Provide the (x, y) coordinate of the cell's center where the given text is located.  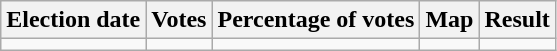
Election date (74, 20)
Result (517, 20)
Map (450, 20)
Percentage of votes (316, 20)
Votes (179, 20)
